Search for the cell housing the specified text and yield its [X, Y] center coordinate. 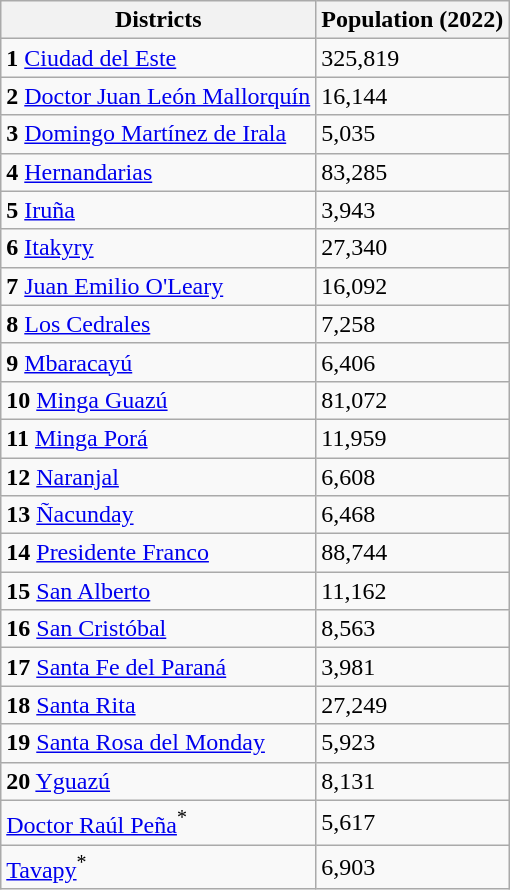
16 San Cristóbal [158, 629]
3 Domingo Martínez de Irala [158, 134]
5,035 [412, 134]
10 Minga Guazú [158, 400]
8,563 [412, 629]
Tavapy* [158, 868]
Population (2022) [412, 20]
7,258 [412, 324]
19 Santa Rosa del Monday [158, 743]
6,608 [412, 477]
27,249 [412, 705]
5 Iruña [158, 210]
3,981 [412, 667]
27,340 [412, 248]
5,617 [412, 822]
13 Ñacunday [158, 515]
11,162 [412, 591]
Doctor Raúl Peña* [158, 822]
83,285 [412, 172]
12 Naranjal [158, 477]
5,923 [412, 743]
4 Hernandarias [158, 172]
6,468 [412, 515]
6,406 [412, 362]
11,959 [412, 438]
6 Itakyry [158, 248]
16,092 [412, 286]
11 Minga Porá [158, 438]
20 Yguazú [158, 781]
18 Santa Rita [158, 705]
88,744 [412, 553]
8,131 [412, 781]
2 Doctor Juan León Mallorquín [158, 96]
7 Juan Emilio O'Leary [158, 286]
16,144 [412, 96]
9 Mbaracayú [158, 362]
15 San Alberto [158, 591]
14 Presidente Franco [158, 553]
8 Los Cedrales [158, 324]
3,943 [412, 210]
81,072 [412, 400]
Districts [158, 20]
17 Santa Fe del Paraná [158, 667]
6,903 [412, 868]
1 Ciudad del Este [158, 58]
325,819 [412, 58]
